Scan for the cell matching the given text and deliver its [x, y] coordinate at center. 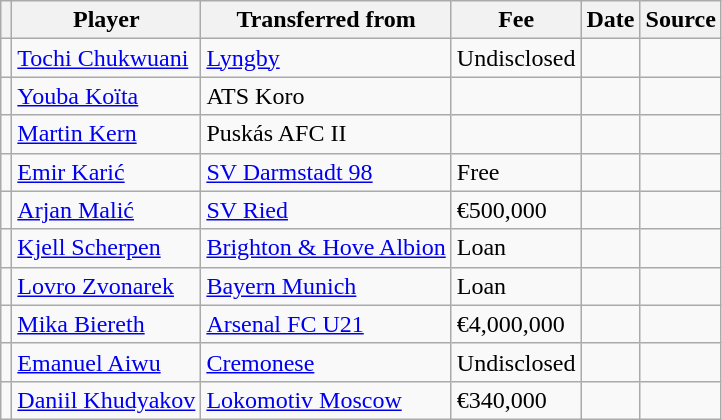
Kjell Scherpen [106, 248]
€340,000 [516, 400]
Free [516, 172]
Emanuel Aiwu [106, 362]
SV Ried [326, 210]
Youba Koïta [106, 96]
€4,000,000 [516, 324]
Source [680, 20]
ATS Koro [326, 96]
Transferred from [326, 20]
Brighton & Hove Albion [326, 248]
Puskás AFC II [326, 134]
Date [610, 20]
€500,000 [516, 210]
Mika Biereth [106, 324]
Lokomotiv Moscow [326, 400]
Martin Kern [106, 134]
Bayern Munich [326, 286]
Daniil Khudyakov [106, 400]
Cremonese [326, 362]
Lovro Zvonarek [106, 286]
Emir Karić [106, 172]
Lyngby [326, 58]
Fee [516, 20]
Tochi Chukwuani [106, 58]
Arsenal FC U21 [326, 324]
SV Darmstadt 98 [326, 172]
Player [106, 20]
Arjan Malić [106, 210]
